From the cell containing the given text, extract its center point as [x, y] coordinate. 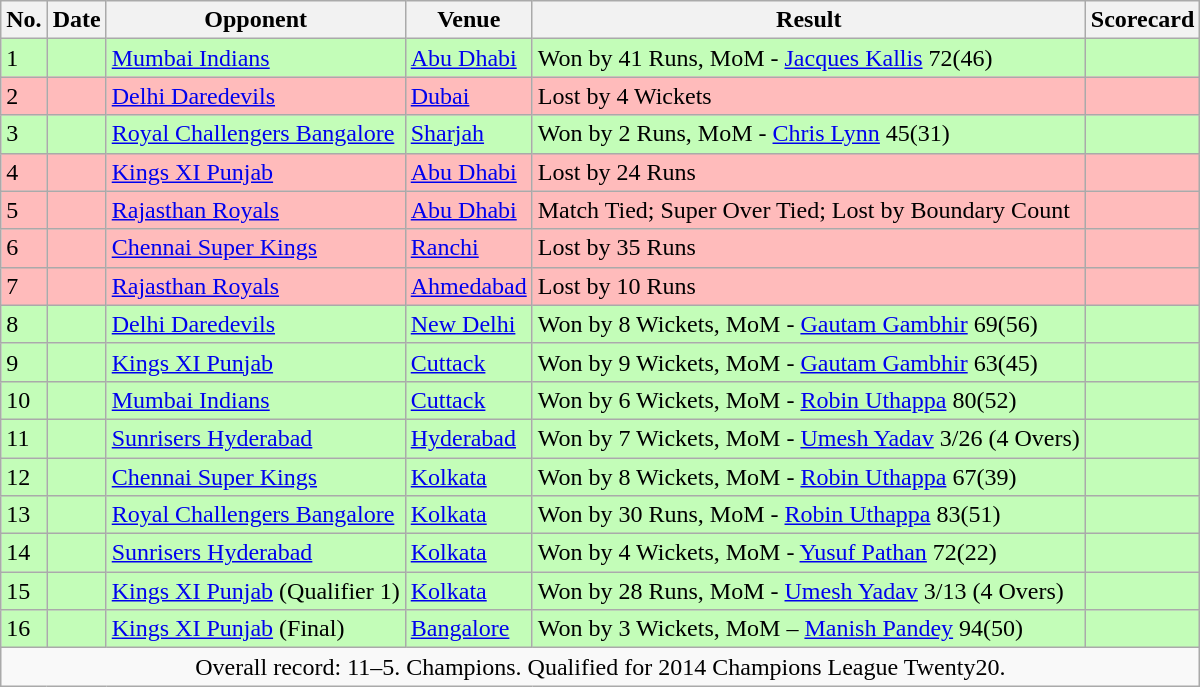
Lost by 4 Wickets [808, 96]
Won by 3 Wickets, MoM – Manish Pandey 94(50) [808, 629]
Result [808, 20]
Won by 8 Wickets, MoM - Gautam Gambhir 69(56) [808, 324]
16 [24, 629]
4 [24, 172]
10 [24, 400]
Won by 2 Runs, MoM - Chris Lynn 45(31) [808, 134]
Won by 8 Wickets, MoM - Robin Uthappa 67(39) [808, 477]
Overall record: 11–5. Champions. Qualified for 2014 Champions League Twenty20. [600, 667]
Bangalore [468, 629]
Dubai [468, 96]
3 [24, 134]
12 [24, 477]
Opponent [256, 20]
Won by 30 Runs, MoM - Robin Uthappa 83(51) [808, 515]
9 [24, 362]
14 [24, 553]
Sharjah [468, 134]
Kings XI Punjab (Qualifier 1) [256, 591]
Lost by 10 Runs [808, 286]
Venue [468, 20]
2 [24, 96]
Won by 6 Wickets, MoM - Robin Uthappa 80(52) [808, 400]
1 [24, 58]
8 [24, 324]
13 [24, 515]
No. [24, 20]
New Delhi [468, 324]
Won by 7 Wickets, MoM - Umesh Yadav 3/26 (4 Overs) [808, 438]
Kings XI Punjab (Final) [256, 629]
5 [24, 210]
Hyderabad [468, 438]
Lost by 35 Runs [808, 248]
Won by 4 Wickets, MoM - Yusuf Pathan 72(22) [808, 553]
Lost by 24 Runs [808, 172]
Match Tied; Super Over Tied; Lost by Boundary Count [808, 210]
Ahmedabad [468, 286]
7 [24, 286]
15 [24, 591]
11 [24, 438]
Ranchi [468, 248]
6 [24, 248]
Won by 28 Runs, MoM - Umesh Yadav 3/13 (4 Overs) [808, 591]
Scorecard [1142, 20]
Won by 9 Wickets, MoM - Gautam Gambhir 63(45) [808, 362]
Won by 41 Runs, MoM - Jacques Kallis 72(46) [808, 58]
Date [76, 20]
